Find where the given text appears and provide that cell's center as (X, Y) coordinate. 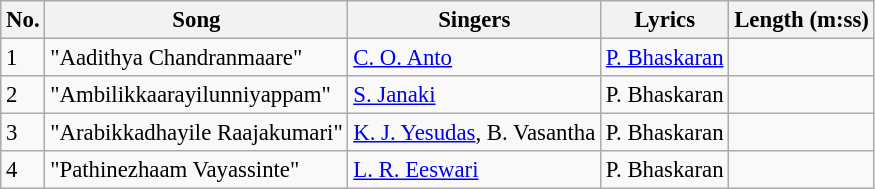
Singers (474, 20)
"Arabikkadhayile Raajakumari" (196, 133)
Length (m:ss) (802, 20)
4 (23, 170)
Song (196, 20)
K. J. Yesudas, B. Vasantha (474, 133)
1 (23, 58)
"Aadithya Chandranmaare" (196, 58)
L. R. Eeswari (474, 170)
"Pathinezhaam Vayassinte" (196, 170)
Lyrics (665, 20)
S. Janaki (474, 95)
"Ambilikkaarayilunniyappam" (196, 95)
C. O. Anto (474, 58)
3 (23, 133)
2 (23, 95)
No. (23, 20)
